Detect which cell encompasses the target text, then output its [x, y] center coordinate. 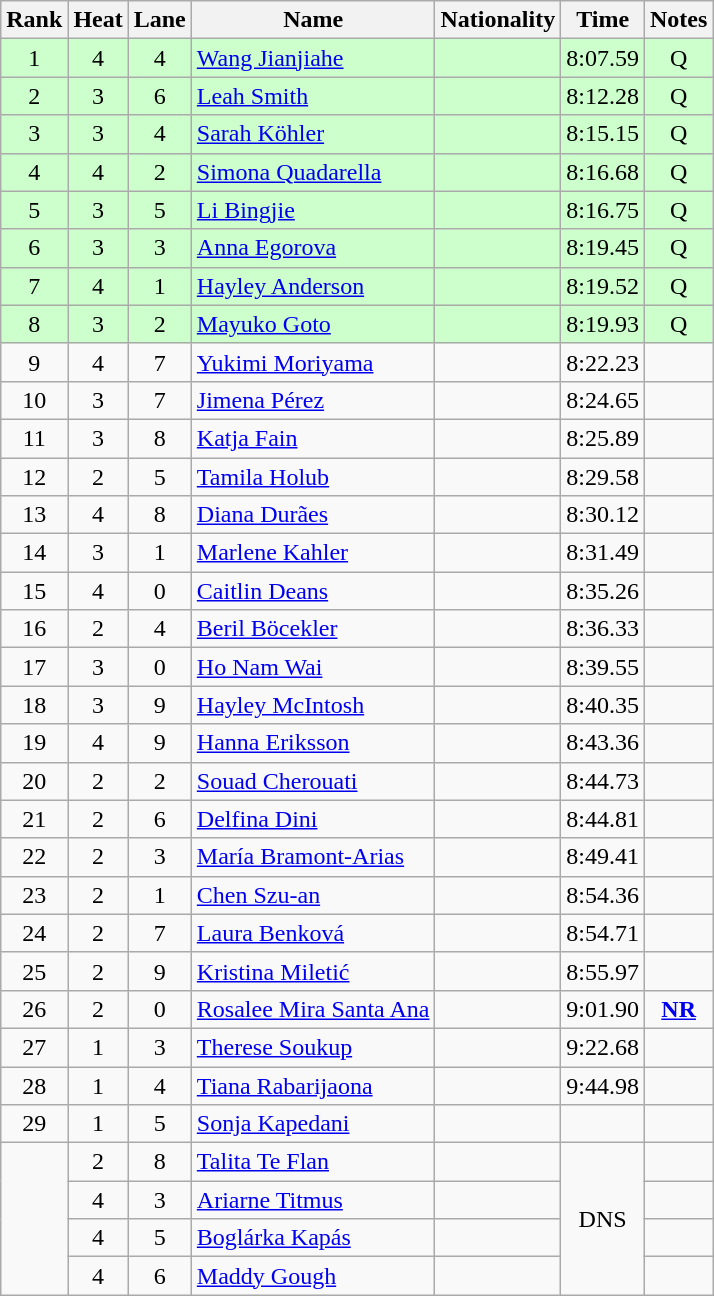
Boglárka Kapás [313, 1238]
9:22.68 [603, 1047]
8:15.15 [603, 134]
Rank [34, 20]
Beril Böcekler [313, 629]
8:12.28 [603, 96]
Caitlin Deans [313, 591]
Rosalee Mira Santa Ana [313, 1009]
Notes [678, 20]
17 [34, 667]
24 [34, 933]
8:24.65 [603, 400]
Laura Benková [313, 933]
Hayley Anderson [313, 286]
27 [34, 1047]
8:36.33 [603, 629]
9:44.98 [603, 1085]
Jimena Pérez [313, 400]
25 [34, 971]
DNS [603, 1219]
20 [34, 781]
19 [34, 743]
Wang Jianjiahe [313, 58]
Nationality [498, 20]
22 [34, 857]
8:49.41 [603, 857]
Diana Durães [313, 515]
8:54.71 [603, 933]
15 [34, 591]
Hanna Eriksson [313, 743]
Ho Nam Wai [313, 667]
8:30.12 [603, 515]
23 [34, 895]
14 [34, 553]
Katja Fain [313, 438]
12 [34, 477]
Hayley McIntosh [313, 705]
Heat [98, 20]
8:25.89 [603, 438]
8:39.55 [603, 667]
Souad Cherouati [313, 781]
Sonja Kapedani [313, 1124]
9:01.90 [603, 1009]
8:19.45 [603, 248]
Name [313, 20]
Kristina Miletić [313, 971]
NR [678, 1009]
8:44.81 [603, 819]
8:54.36 [603, 895]
8:40.35 [603, 705]
Ariarne Titmus [313, 1200]
Tamila Holub [313, 477]
Tiana Rabarijaona [313, 1085]
Time [603, 20]
28 [34, 1085]
8:43.36 [603, 743]
Therese Soukup [313, 1047]
8:35.26 [603, 591]
Lane [160, 20]
26 [34, 1009]
8:16.75 [603, 210]
8:19.52 [603, 286]
Delfina Dini [313, 819]
8:19.93 [603, 324]
Mayuko Goto [313, 324]
María Bramont-Arias [313, 857]
Simona Quadarella [313, 172]
13 [34, 515]
21 [34, 819]
Talita Te Flan [313, 1162]
29 [34, 1124]
8:31.49 [603, 553]
11 [34, 438]
8:44.73 [603, 781]
18 [34, 705]
Maddy Gough [313, 1276]
Sarah Köhler [313, 134]
Chen Szu-an [313, 895]
Li Bingjie [313, 210]
8:29.58 [603, 477]
8:16.68 [603, 172]
8:55.97 [603, 971]
8:22.23 [603, 362]
16 [34, 629]
Marlene Kahler [313, 553]
Leah Smith [313, 96]
Yukimi Moriyama [313, 362]
10 [34, 400]
Anna Egorova [313, 248]
8:07.59 [603, 58]
